Output the (X, Y) coordinate of the center of the cell containing the given text.  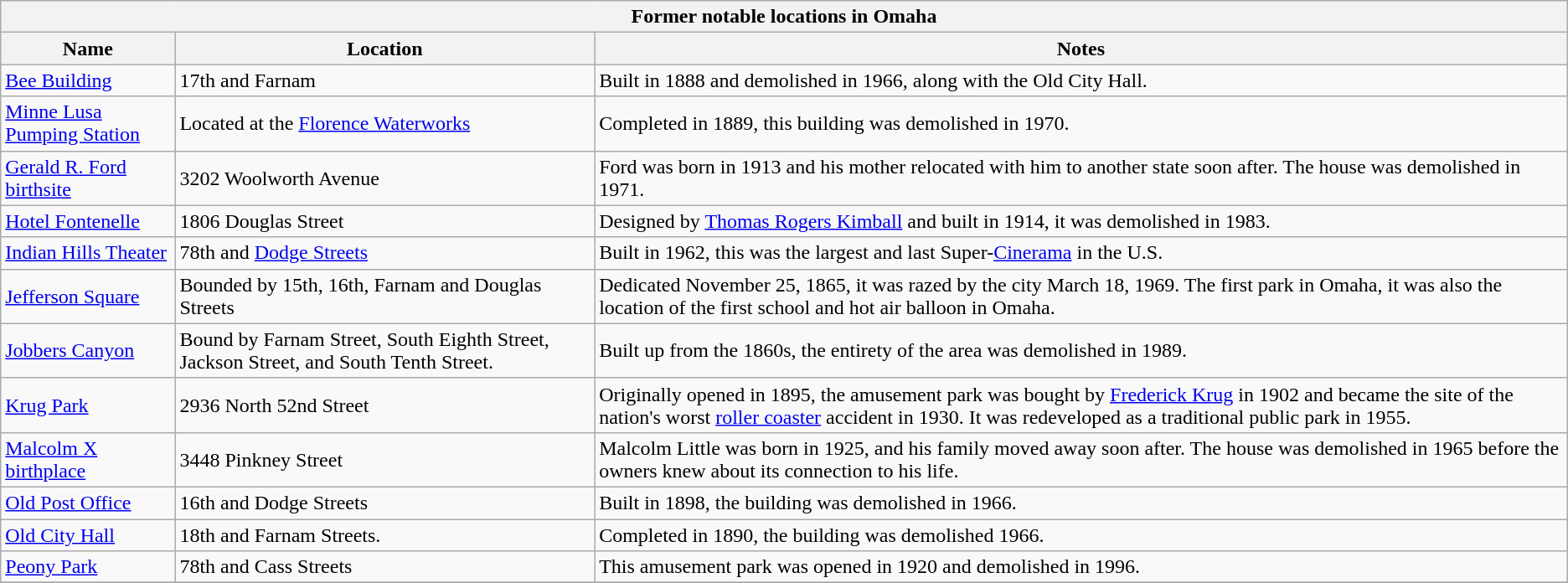
Located at the Florence Waterworks (385, 124)
16th and Dodge Streets (385, 503)
Location (385, 49)
Built in 1962, this was the largest and last Super-Cinerama in the U.S. (1081, 253)
Old City Hall (88, 535)
Minne Lusa Pumping Station (88, 124)
Former notable locations in Omaha (784, 17)
3202 Woolworth Avenue (385, 178)
Completed in 1889, this building was demolished in 1970. (1081, 124)
Gerald R. Ford birthsite (88, 178)
Completed in 1890, the building was demolished 1966. (1081, 535)
Designed by Thomas Rogers Kimball and built in 1914, it was demolished in 1983. (1081, 221)
Bee Building (88, 80)
Bound by Farnam Street, South Eighth Street, Jackson Street, and South Tenth Street. (385, 350)
2936 North 52nd Street (385, 405)
This amusement park was opened in 1920 and demolished in 1996. (1081, 567)
Peony Park (88, 567)
17th and Farnam (385, 80)
Ford was born in 1913 and his mother relocated with him to another state soon after. The house was demolished in 1971. (1081, 178)
3448 Pinkney Street (385, 459)
Hotel Fontenelle (88, 221)
Jobbers Canyon (88, 350)
Built in 1888 and demolished in 1966, along with the Old City Hall. (1081, 80)
Bounded by 15th, 16th, Farnam and Douglas Streets (385, 297)
1806 Douglas Street (385, 221)
Notes (1081, 49)
Krug Park (88, 405)
Malcolm X birthplace (88, 459)
78th and Cass Streets (385, 567)
Indian Hills Theater (88, 253)
78th and Dodge Streets (385, 253)
18th and Farnam Streets. (385, 535)
Name (88, 49)
Built up from the 1860s, the entirety of the area was demolished in 1989. (1081, 350)
Jefferson Square (88, 297)
Built in 1898, the building was demolished in 1966. (1081, 503)
Old Post Office (88, 503)
